Output the (X, Y) coordinate of the center of the cell containing the given text.  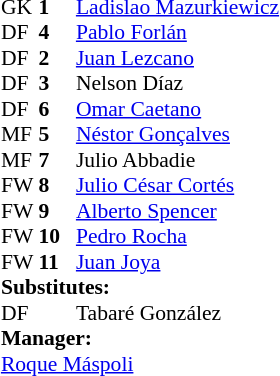
Néstor Gonçalves (178, 135)
Tabaré González (178, 313)
8 (57, 185)
Substitutes: (140, 287)
5 (57, 135)
7 (57, 160)
Juan Joya (178, 262)
11 (57, 262)
Nelson Díaz (178, 83)
Pedro Rocha (178, 237)
Pablo Forlán (178, 33)
9 (57, 211)
Manager: (140, 339)
Alberto Spencer (178, 211)
Julio Abbadie (178, 160)
3 (57, 83)
Julio César Cortés (178, 185)
Omar Caetano (178, 109)
Juan Lezcano (178, 58)
2 (57, 58)
6 (57, 109)
4 (57, 33)
10 (57, 237)
